Locate the cell with the specified text and output its (X, Y) center coordinate. 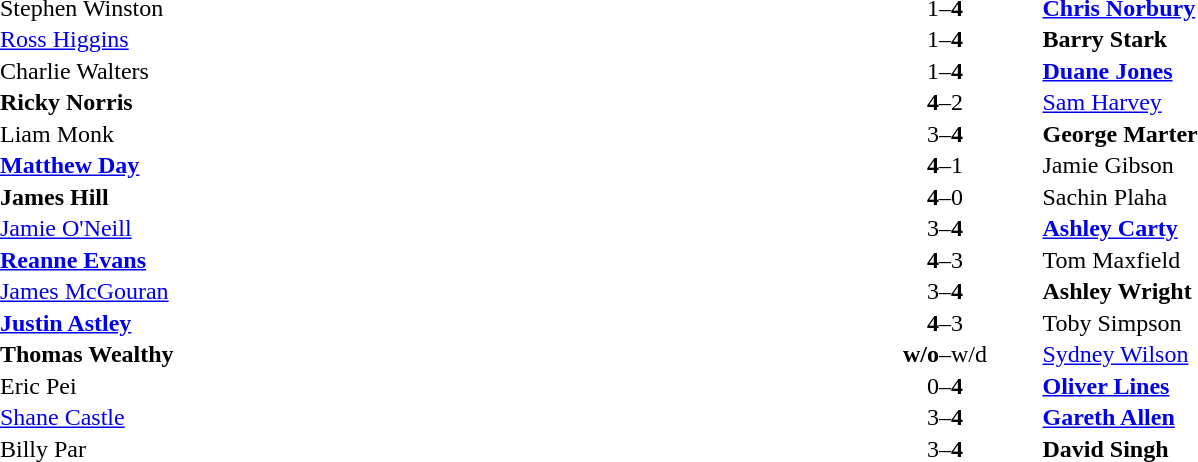
4–1 (944, 165)
w/o–w/d (944, 355)
4–0 (944, 197)
0–4 (944, 386)
4–2 (944, 103)
